Extract the [x, y] coordinate from the center of the cell holding the provided text.  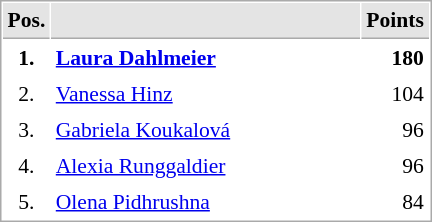
Points [396, 21]
Laura Dahlmeier [206, 57]
Olena Pidhrushna [206, 201]
Pos. [26, 21]
Vanessa Hinz [206, 93]
104 [396, 93]
5. [26, 201]
1. [26, 57]
Gabriela Koukalová [206, 129]
Alexia Runggaldier [206, 165]
4. [26, 165]
3. [26, 129]
180 [396, 57]
2. [26, 93]
84 [396, 201]
